Output the (X, Y) coordinate of the center of the cell containing the given text.  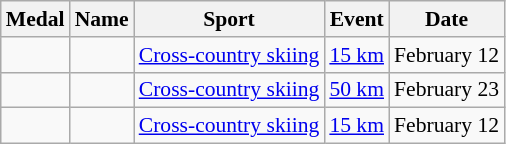
February 23 (446, 90)
Sport (230, 19)
Name (102, 19)
Event (356, 19)
Date (446, 19)
Medal (36, 19)
50 km (356, 90)
